From the cell containing the given text, extract its center point as [X, Y] coordinate. 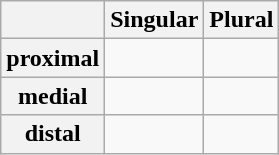
medial [53, 96]
proximal [53, 58]
distal [53, 134]
Plural [242, 20]
Singular [154, 20]
